Return the [X, Y] coordinate for the center point of the cell that contains the specified text.  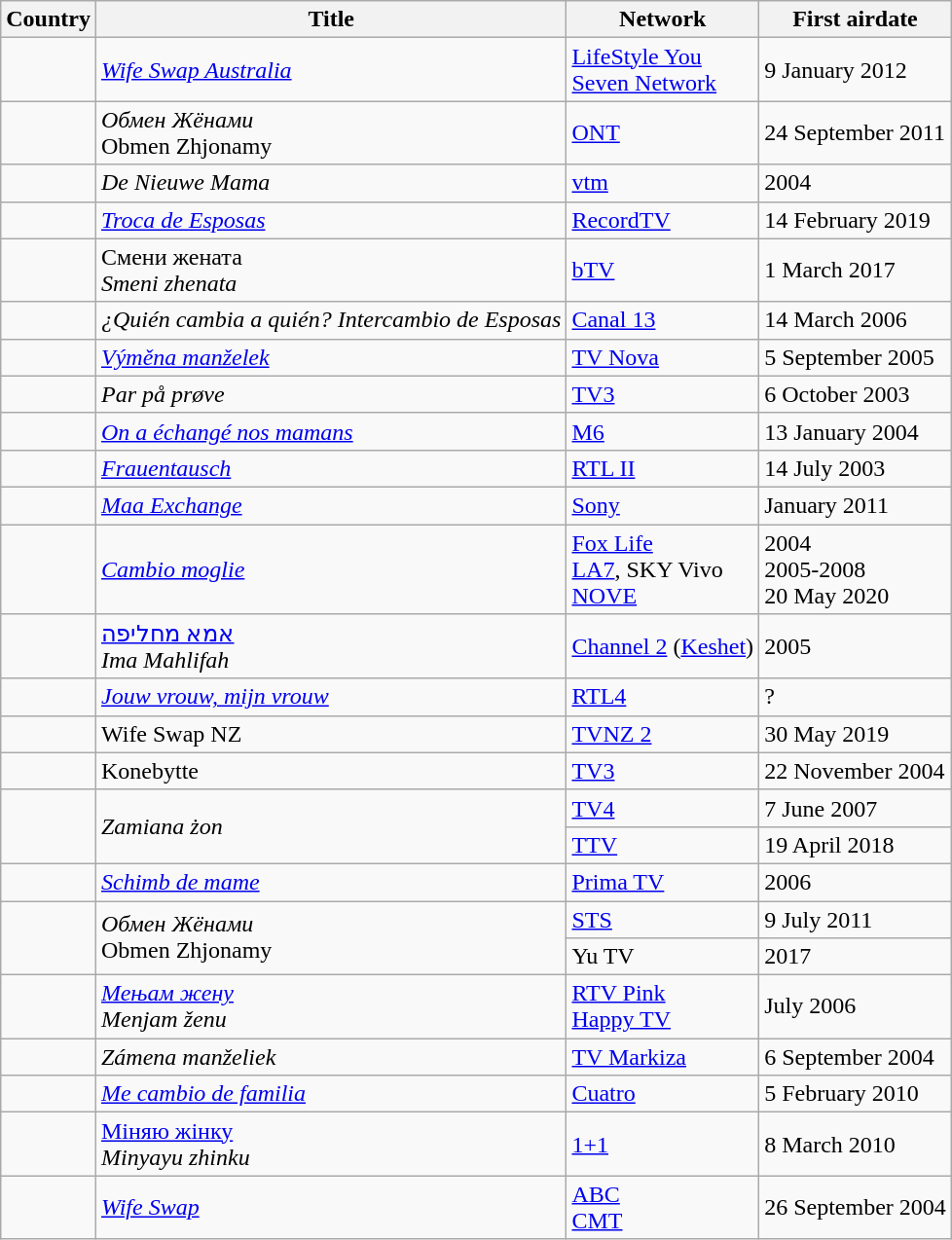
2004 [856, 183]
1+1 [663, 1145]
2006 [856, 882]
LifeStyle YouSeven Network [663, 70]
Canal 13 [663, 320]
Fox LifeLA7, SKY VivoNOVE [663, 568]
Me cambio de familia [331, 1094]
2005 [856, 646]
RTL II [663, 468]
Troca de Esposas [331, 220]
¿Quién cambia a quién? Intercambio de Esposas [331, 320]
Смени женатаSmeni zhenata [331, 271]
6 September 2004 [856, 1057]
TVNZ 2 [663, 734]
14 March 2006 [856, 320]
9 July 2011 [856, 920]
Wife Swap NZ [331, 734]
RTV PinkHappy TV [663, 1006]
Maa Exchange [331, 505]
bTV [663, 271]
Zamiana żon [331, 826]
? [856, 697]
Par på prøve [331, 394]
Frauentausch [331, 468]
19 April 2018 [856, 845]
De Nieuwe Mama [331, 183]
Network [663, 19]
Yu TV [663, 957]
1 March 2017 [856, 271]
2017 [856, 957]
20042005-200820 May 2020 [856, 568]
5 February 2010 [856, 1094]
TTV [663, 845]
Jouw vrouw, mijn vrouw [331, 697]
RecordTV [663, 220]
8 March 2010 [856, 1145]
Wife Swap Australia [331, 70]
אמא מחליפה Ima Mahlifah [331, 646]
Міняю жінкуMinyayu zhinku [331, 1145]
TV4 [663, 808]
First airdate [856, 19]
Country [49, 19]
Мењам женуMenjam ženu [331, 1006]
6 October 2003 [856, 394]
26 September 2004 [856, 1207]
ONT [663, 132]
Channel 2 (Keshet) [663, 646]
RTL4 [663, 697]
ABCCMT [663, 1207]
24 September 2011 [856, 132]
Cambio moglie [331, 568]
Cuatro [663, 1094]
TV Markiza [663, 1057]
7 June 2007 [856, 808]
STS [663, 920]
July 2006 [856, 1006]
30 May 2019 [856, 734]
14 February 2019 [856, 220]
vtm [663, 183]
13 January 2004 [856, 431]
On a échangé nos mamans [331, 431]
5 September 2005 [856, 357]
Výměna manželek [331, 357]
Zámena manželiek [331, 1057]
Konebytte [331, 771]
Wife Swap [331, 1207]
9 January 2012 [856, 70]
Schimb de mame [331, 882]
Prima TV [663, 882]
January 2011 [856, 505]
22 November 2004 [856, 771]
Sony [663, 505]
TV Nova [663, 357]
Title [331, 19]
14 July 2003 [856, 468]
M6 [663, 431]
